Determine the (x, y) coordinate at the center of the cell enclosing the given text.  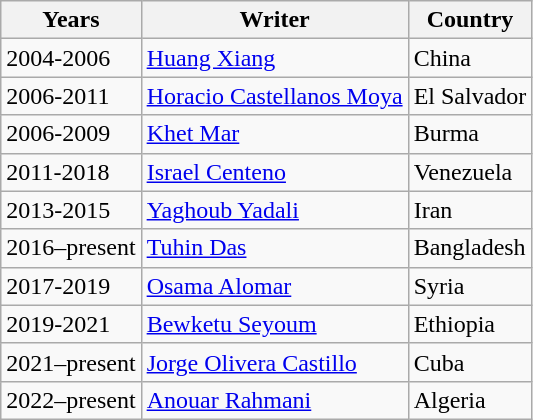
Anouar Rahmani (274, 400)
Years (71, 20)
Venezuela (470, 172)
Iran (470, 210)
Khet Mar (274, 134)
Horacio Castellanos Moya (274, 96)
Ethiopia (470, 324)
Country (470, 20)
Algeria (470, 400)
Writer (274, 20)
2004-2006 (71, 58)
2013-2015 (71, 210)
2011-2018 (71, 172)
El Salvador (470, 96)
2022–present (71, 400)
2019-2021 (71, 324)
Israel Centeno (274, 172)
Osama Alomar (274, 286)
Huang Xiang (274, 58)
2006-2009 (71, 134)
Jorge Olivera Castillo (274, 362)
Bangladesh (470, 248)
Tuhin Das (274, 248)
Yaghoub Yadali (274, 210)
2017-2019 (71, 286)
Cuba (470, 362)
2021–present (71, 362)
China (470, 58)
Burma (470, 134)
2006-2011 (71, 96)
Bewketu Seyoum (274, 324)
2016–present (71, 248)
Syria (470, 286)
